Search for the cell housing the specified text and yield its (x, y) center coordinate. 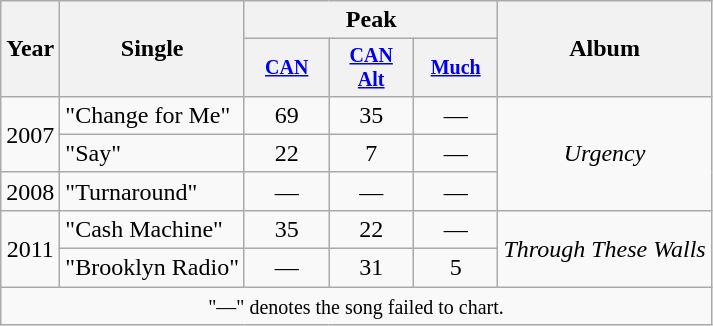
"Cash Machine" (152, 229)
2011 (30, 248)
Year (30, 49)
Peak (370, 20)
"—" denotes the song failed to chart. (356, 306)
CAN (286, 68)
Album (604, 49)
CANAlt (371, 68)
Much (455, 68)
31 (371, 268)
"Change for Me" (152, 115)
"Say" (152, 153)
69 (286, 115)
"Turnaround" (152, 191)
2007 (30, 134)
"Brooklyn Radio" (152, 268)
5 (455, 268)
2008 (30, 191)
Through These Walls (604, 248)
Urgency (604, 153)
Single (152, 49)
7 (371, 153)
